Output the [x, y] coordinate of the center of the cell containing the given text.  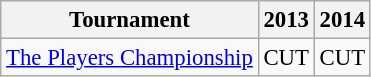
Tournament [130, 20]
2013 [286, 20]
The Players Championship [130, 58]
2014 [342, 20]
